Output the (X, Y) coordinate of the center of the cell containing the given text.  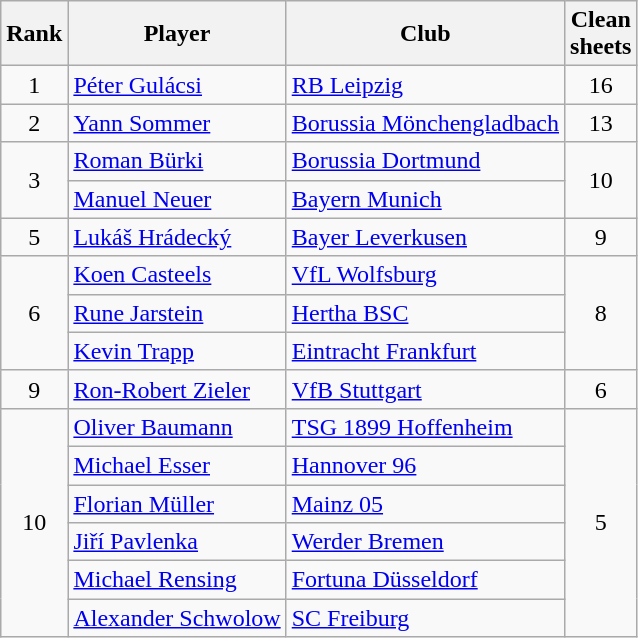
VfB Stuttgart (425, 389)
Koen Casteels (177, 275)
2 (34, 123)
Péter Gulácsi (177, 85)
SC Freiburg (425, 618)
Florian Müller (177, 503)
Rank (34, 34)
Yann Sommer (177, 123)
TSG 1899 Hoffenheim (425, 427)
Jiří Pavlenka (177, 542)
13 (601, 123)
Hannover 96 (425, 465)
Oliver Baumann (177, 427)
Borussia Mönchengladbach (425, 123)
Ron-Robert Zieler (177, 389)
Cleansheets (601, 34)
Fortuna Düsseldorf (425, 580)
Rune Jarstein (177, 313)
RB Leipzig (425, 85)
Mainz 05 (425, 503)
Lukáš Hrádecký (177, 237)
Michael Rensing (177, 580)
1 (34, 85)
3 (34, 180)
VfL Wolfsburg (425, 275)
Eintracht Frankfurt (425, 351)
Kevin Trapp (177, 351)
Bayern Munich (425, 199)
Alexander Schwolow (177, 618)
Werder Bremen (425, 542)
Hertha BSC (425, 313)
8 (601, 313)
Manuel Neuer (177, 199)
Player (177, 34)
Club (425, 34)
Michael Esser (177, 465)
Roman Bürki (177, 161)
Bayer Leverkusen (425, 237)
Borussia Dortmund (425, 161)
16 (601, 85)
